Capture the cell that displays the provided text and extract its (x, y) central coordinate. 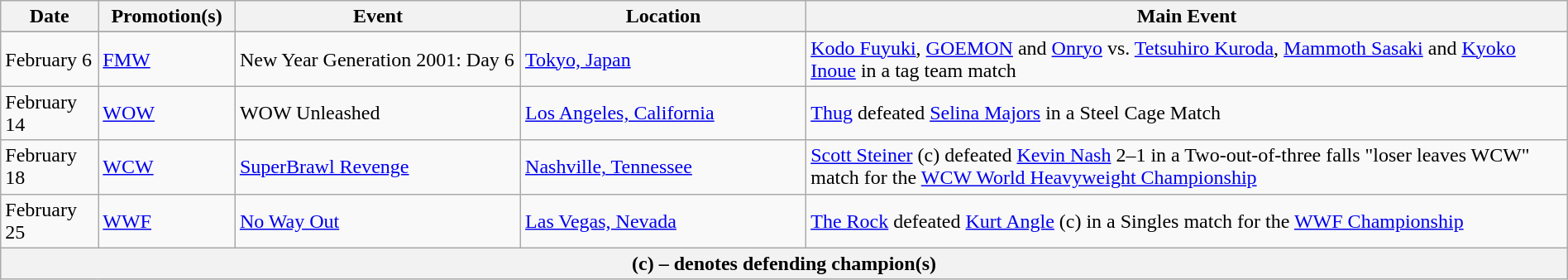
WOW Unleashed (377, 113)
Los Angeles, California (663, 113)
Nashville, Tennessee (663, 167)
February 18 (50, 167)
WOW (167, 113)
Promotion(s) (167, 17)
SuperBrawl Revenge (377, 167)
The Rock defeated Kurt Angle (c) in a Singles match for the WWF Championship (1188, 220)
Kodo Fuyuki, GOEMON and Onryo vs. Tetsuhiro Kuroda, Mammoth Sasaki and Kyoko Inoue in a tag team match (1188, 60)
February 6 (50, 60)
(c) – denotes defending champion(s) (784, 263)
Location (663, 17)
Las Vegas, Nevada (663, 220)
February 14 (50, 113)
Event (377, 17)
Tokyo, Japan (663, 60)
Scott Steiner (c) defeated Kevin Nash 2–1 in a Two-out-of-three falls "loser leaves WCW" match for the WCW World Heavyweight Championship (1188, 167)
WWF (167, 220)
No Way Out (377, 220)
Main Event (1188, 17)
Date (50, 17)
Thug defeated Selina Majors in a Steel Cage Match (1188, 113)
WCW (167, 167)
FMW (167, 60)
New Year Generation 2001: Day 6 (377, 60)
February 25 (50, 220)
